Search for the cell housing the specified text and yield its (x, y) center coordinate. 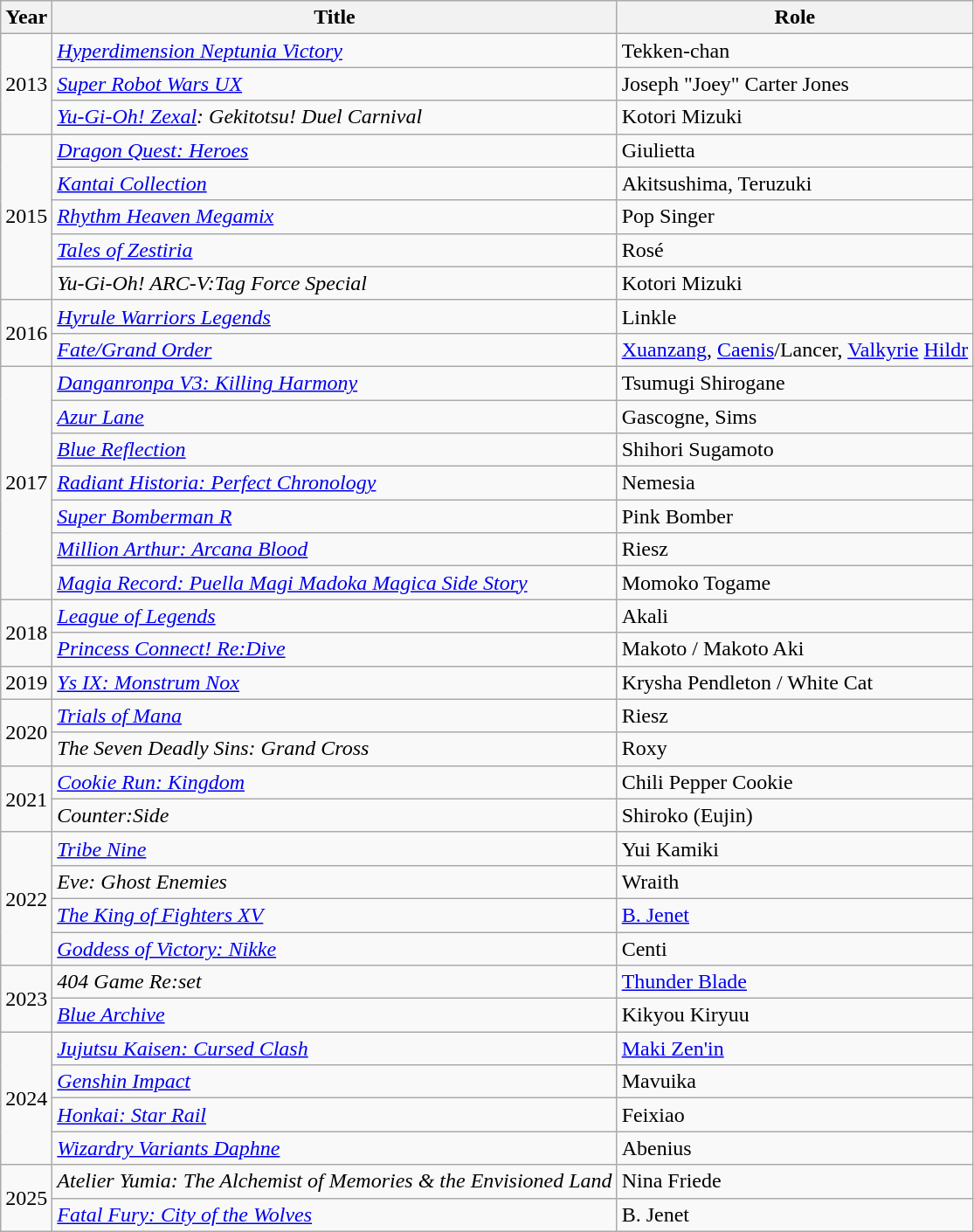
Thunder Blade (795, 982)
Tales of Zestiria (335, 250)
2017 (26, 482)
Makoto / Makoto Aki (795, 649)
Krysha Pendleton / White Cat (795, 682)
Eve: Ghost Enemies (335, 882)
Joseph "Joey" Carter Jones (795, 84)
Rosé (795, 250)
Honkai: Star Rail (335, 1115)
Xuanzang, Caenis/Lancer, Valkyrie Hildr (795, 350)
Kikyou Kiryuu (795, 1015)
Abenius (795, 1148)
2015 (26, 217)
Akali (795, 616)
Hyrule Warriors Legends (335, 316)
2013 (26, 84)
The King of Fighters XV (335, 915)
Ys IX: Monstrum Nox (335, 682)
Princess Connect! Re:Dive (335, 649)
Magia Record: Puella Magi Madoka Magica Side Story (335, 583)
Jujutsu Kaisen: Cursed Clash (335, 1049)
Tsumugi Shirogane (795, 383)
Nina Friede (795, 1181)
Rhythm Heaven Megamix (335, 217)
Blue Archive (335, 1015)
Momoko Togame (795, 583)
Super Robot Wars UX (335, 84)
2023 (26, 999)
Danganronpa V3: Killing Harmony (335, 383)
Shiroko (Eujin) (795, 815)
Hyperdimension Neptunia Victory (335, 51)
Fatal Fury: City of the Wolves (335, 1215)
2025 (26, 1198)
Pink Bomber (795, 516)
Cookie Run: Kingdom (335, 782)
Tekken-chan (795, 51)
404 Game Re:set (335, 982)
League of Legends (335, 616)
The Seven Deadly Sins: Grand Cross (335, 749)
Feixiao (795, 1115)
Akitsushima, Teruzuki (795, 183)
Goddess of Victory: Nikke (335, 948)
Wraith (795, 882)
Dragon Quest: Heroes (335, 150)
Radiant Historia: Perfect Chronology (335, 483)
2024 (26, 1098)
Pop Singer (795, 217)
Atelier Yumia: The Alchemist of Memories & the Envisioned Land (335, 1181)
Title (335, 17)
Yui Kamiki (795, 848)
2022 (26, 898)
2021 (26, 799)
Yu-Gi-Oh! Zexal: Gekitotsu! Duel Carnival (335, 117)
Azur Lane (335, 417)
Maki Zen'in (795, 1049)
2018 (26, 633)
Year (26, 17)
Nemesia (795, 483)
Mavuika (795, 1082)
Wizardry Variants Daphne (335, 1148)
2016 (26, 333)
Role (795, 17)
Blue Reflection (335, 450)
Trials of Mana (335, 716)
Centi (795, 948)
Fate/Grand Order (335, 350)
Kantai Collection (335, 183)
Super Bomberman R (335, 516)
Gascogne, Sims (795, 417)
2020 (26, 732)
Roxy (795, 749)
2019 (26, 682)
Giulietta (795, 150)
Yu-Gi-Oh! ARC-V:Tag Force Special (335, 283)
Shihori Sugamoto (795, 450)
Million Arthur: Arcana Blood (335, 550)
Chili Pepper Cookie (795, 782)
Counter:Side (335, 815)
Tribe Nine (335, 848)
Linkle (795, 316)
Genshin Impact (335, 1082)
